Provide the (x, y) coordinate of the cell's center where the given text is located.  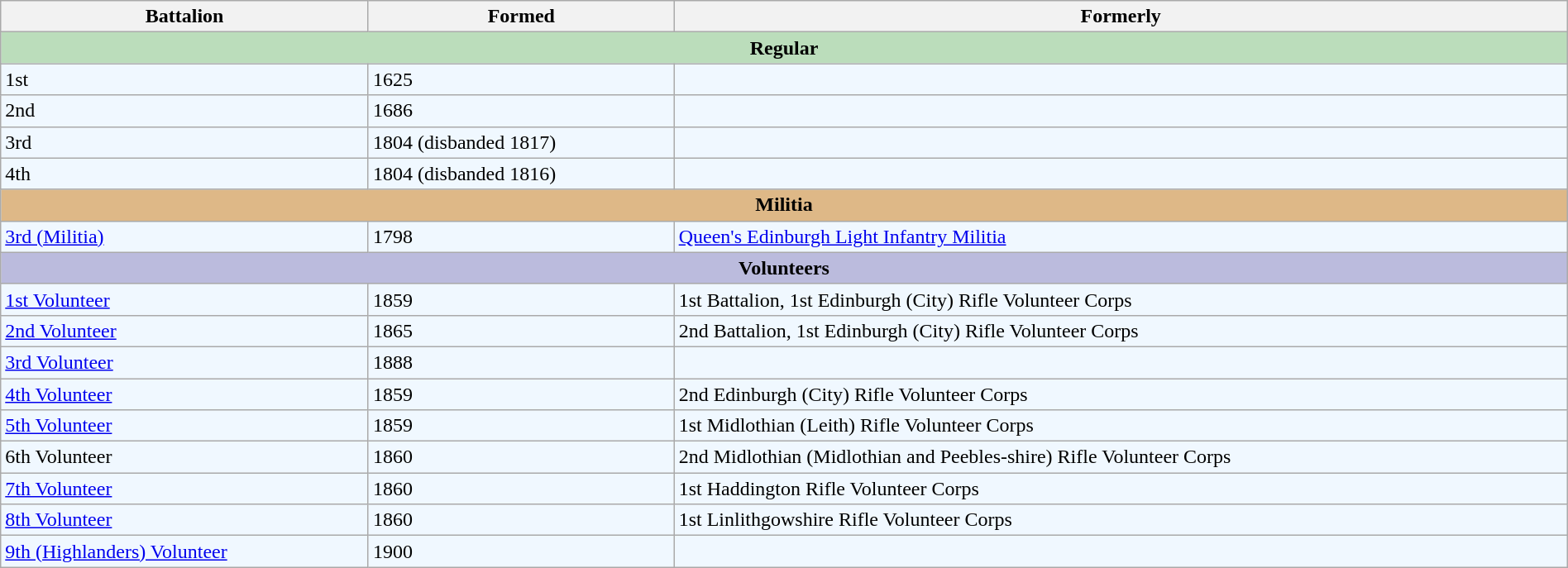
1900 (521, 551)
1888 (521, 362)
3rd (185, 142)
1st Volunteer (185, 299)
1686 (521, 111)
3rd Volunteer (185, 362)
6th Volunteer (185, 457)
1804 (disbanded 1817) (521, 142)
1st Battalion, 1st Edinburgh (City) Rifle Volunteer Corps (1121, 299)
1st Midlothian (Leith) Rifle Volunteer Corps (1121, 426)
2nd Edinburgh (City) Rifle Volunteer Corps (1121, 394)
Militia (784, 205)
1798 (521, 236)
Volunteers (784, 268)
4th (185, 174)
2nd Volunteer (185, 331)
Queen's Edinburgh Light Infantry Militia (1121, 236)
1625 (521, 79)
Formed (521, 17)
Regular (784, 48)
3rd (Militia) (185, 236)
Formerly (1121, 17)
4th Volunteer (185, 394)
8th Volunteer (185, 520)
2nd (185, 111)
1804 (disbanded 1816) (521, 174)
1st Linlithgowshire Rifle Volunteer Corps (1121, 520)
7th Volunteer (185, 489)
1st Haddington Rifle Volunteer Corps (1121, 489)
5th Volunteer (185, 426)
2nd Midlothian (Midlothian and Peebles-shire) Rifle Volunteer Corps (1121, 457)
1st (185, 79)
2nd Battalion, 1st Edinburgh (City) Rifle Volunteer Corps (1121, 331)
Battalion (185, 17)
1865 (521, 331)
9th (Highlanders) Volunteer (185, 551)
